Identify which cell holds the provided text, then report its [x, y] central coordinate. 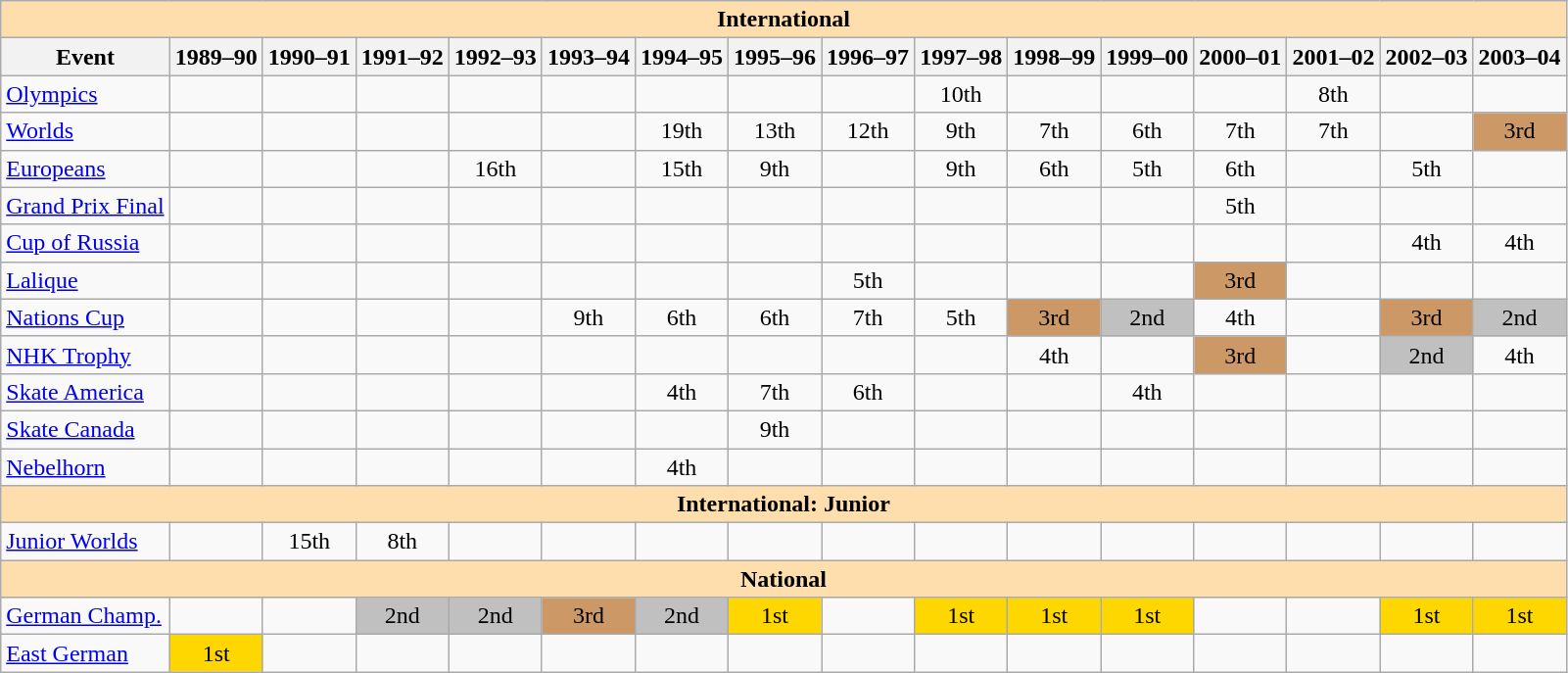
Worlds [85, 131]
10th [962, 94]
Skate Canada [85, 429]
Nebelhorn [85, 467]
2000–01 [1240, 57]
NHK Trophy [85, 355]
Europeans [85, 168]
Event [85, 57]
Junior Worlds [85, 542]
1999–00 [1148, 57]
12th [868, 131]
1990–91 [309, 57]
1997–98 [962, 57]
Nations Cup [85, 317]
1994–95 [682, 57]
2001–02 [1334, 57]
Cup of Russia [85, 243]
2002–03 [1426, 57]
2003–04 [1520, 57]
19th [682, 131]
Olympics [85, 94]
13th [776, 131]
1989–90 [215, 57]
1998–99 [1054, 57]
1993–94 [588, 57]
1991–92 [402, 57]
Lalique [85, 280]
1995–96 [776, 57]
German Champ. [85, 616]
East German [85, 653]
1996–97 [868, 57]
16th [496, 168]
International: Junior [784, 505]
Skate America [85, 392]
National [784, 579]
International [784, 20]
1992–93 [496, 57]
Grand Prix Final [85, 206]
